Locate the cell with the specified text and output its [X, Y] center coordinate. 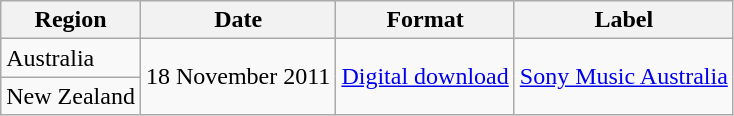
18 November 2011 [238, 77]
Label [624, 20]
Australia [71, 58]
Region [71, 20]
Format [425, 20]
Digital download [425, 77]
Sony Music Australia [624, 77]
New Zealand [71, 96]
Date [238, 20]
